Scan for the cell matching the given text and deliver its [X, Y] coordinate at center. 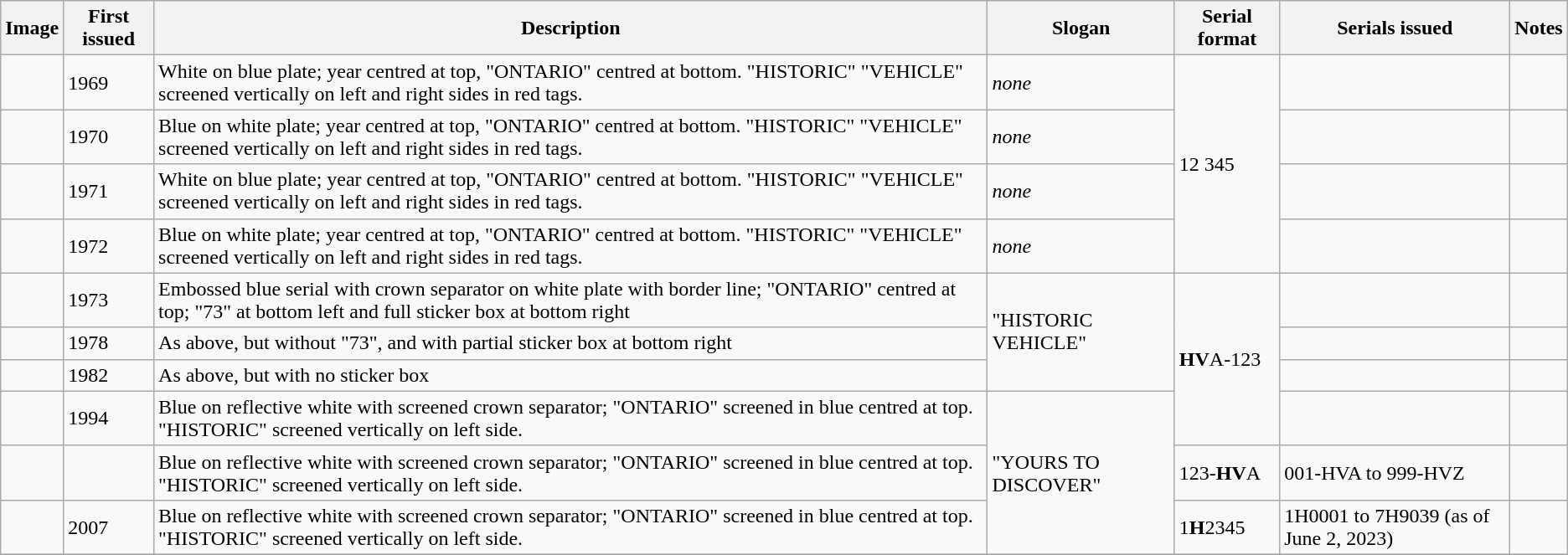
1H0001 to 7H9039 (as of June 2, 2023) [1395, 527]
1969 [109, 82]
1970 [109, 137]
Serials issued [1395, 28]
"HISTORIC VEHICLE" [1081, 331]
As above, but with no sticker box [571, 375]
Notes [1539, 28]
1972 [109, 246]
Slogan [1081, 28]
1994 [109, 419]
Description [571, 28]
Image [32, 28]
1982 [109, 375]
12 345 [1226, 164]
1973 [109, 300]
As above, but without "73", and with partial sticker box at bottom right [571, 343]
1978 [109, 343]
HVA-123 [1226, 359]
"YOURS TO DISCOVER" [1081, 472]
123-HVA [1226, 472]
2007 [109, 527]
001-HVA to 999-HVZ [1395, 472]
Serial format [1226, 28]
1971 [109, 191]
First issued [109, 28]
1H2345 [1226, 527]
